Pinpoint the cell where the given text exists, returning its (x, y) midpoint coordinate. 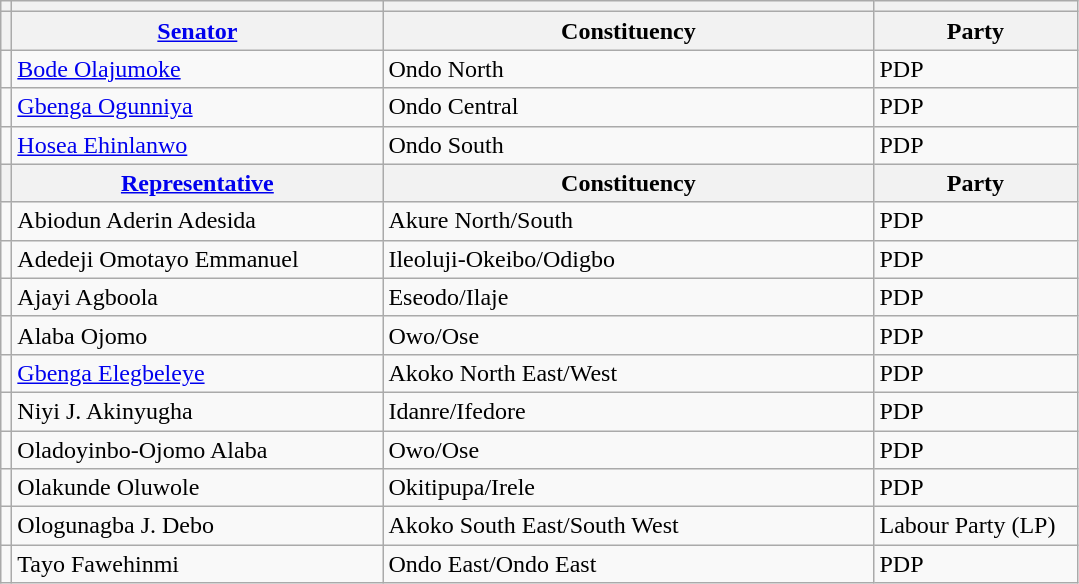
Ileoluji-Okeibo/Odigbo (628, 259)
Senator (198, 31)
Abiodun Aderin Adesida (198, 221)
Ajayi Agboola (198, 297)
Tayo Fawehinmi (198, 564)
Gbenga Ogunniya (198, 107)
Oladoyinbo-Ojomo Alaba (198, 449)
Akoko North East/West (628, 373)
Ondo North (628, 69)
Idanre/Ifedore (628, 411)
Alaba Ojomo (198, 335)
Representative (198, 183)
Bode Olajumoke (198, 69)
Niyi J. Akinyugha (198, 411)
Gbenga Elegbeleye (198, 373)
Eseodo/Ilaje (628, 297)
Olakunde Oluwole (198, 488)
Adedeji Omotayo Emmanuel (198, 259)
Ondo East/Ondo East (628, 564)
Akoko South East/South West (628, 526)
Akure North/South (628, 221)
Hosea Ehinlanwo (198, 145)
Ondo Central (628, 107)
Ondo South (628, 145)
Labour Party (LP) (976, 526)
Okitipupa/Irele (628, 488)
Ologunagba J. Debo (198, 526)
